Output the [X, Y] coordinate of the center of the cell containing the given text.  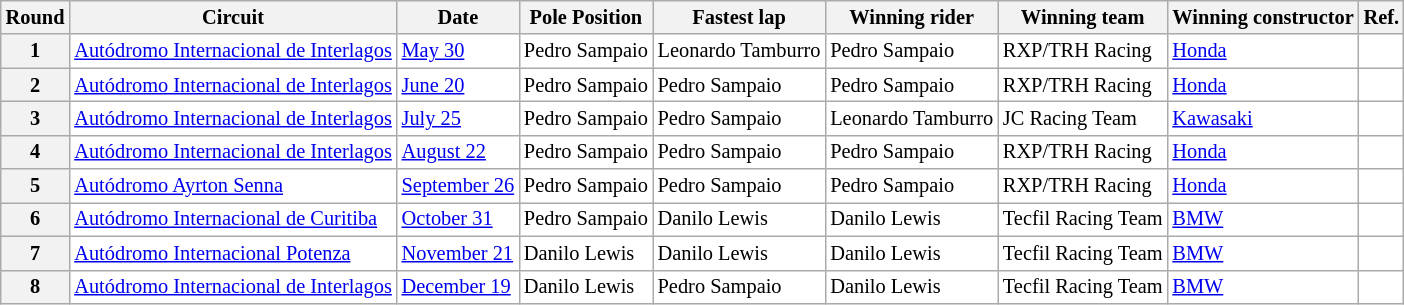
Fastest lap [740, 17]
Ref. [1382, 17]
3 [36, 118]
November 21 [458, 253]
5 [36, 186]
1 [36, 51]
Autódromo Internacional de Curitiba [232, 219]
Round [36, 17]
Date [458, 17]
December 19 [458, 287]
Pole Position [586, 17]
Winning team [1083, 17]
2 [36, 85]
Autódromo Internacional Potenza [232, 253]
Kawasaki [1262, 118]
4 [36, 152]
Winning rider [912, 17]
September 26 [458, 186]
June 20 [458, 85]
October 31 [458, 219]
6 [36, 219]
July 25 [458, 118]
May 30 [458, 51]
JC Racing Team [1083, 118]
Winning constructor [1262, 17]
August 22 [458, 152]
7 [36, 253]
8 [36, 287]
Autódromo Ayrton Senna [232, 186]
Circuit [232, 17]
